Search for the cell housing the specified text and yield its [x, y] center coordinate. 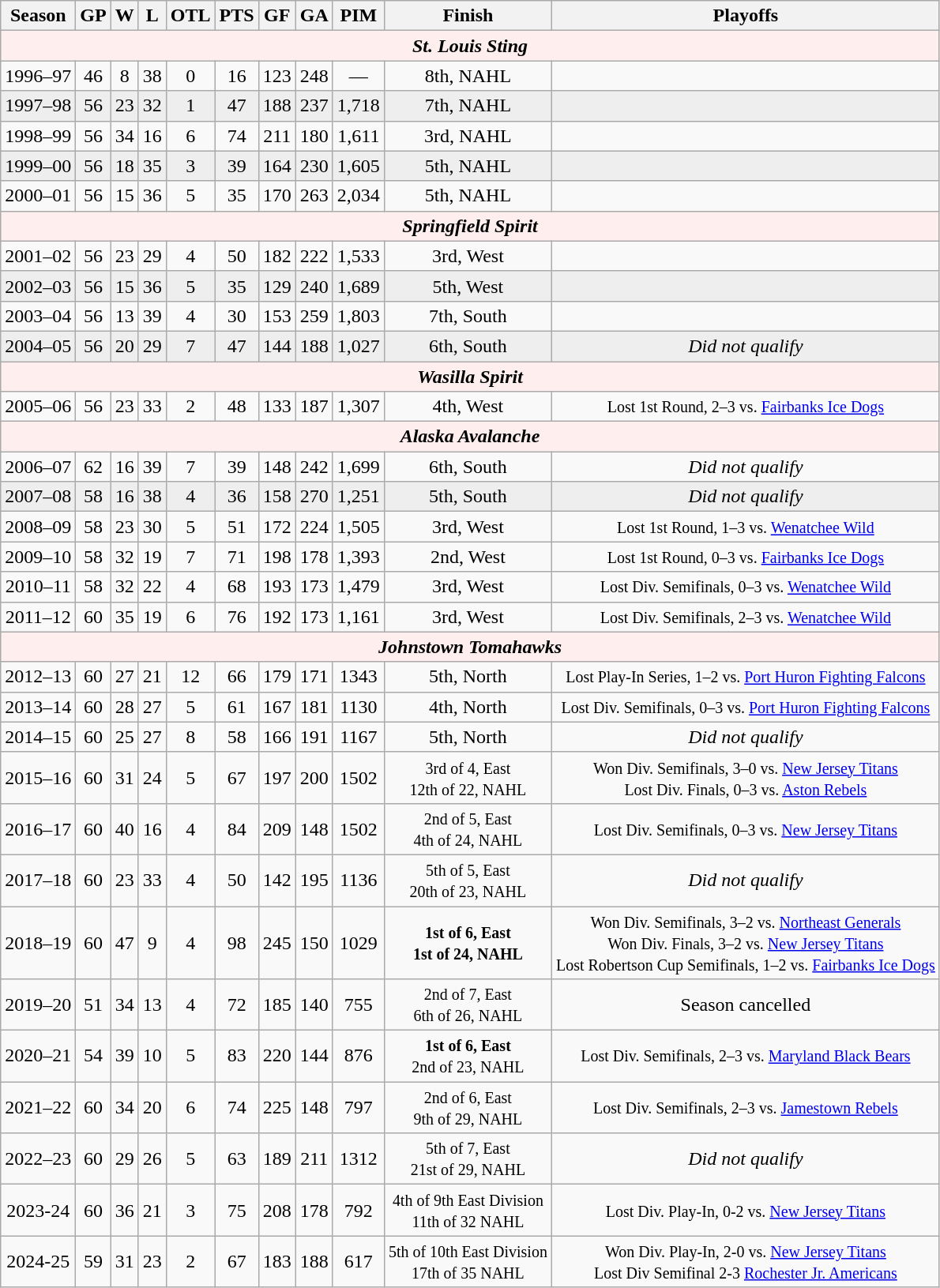
Lost Play-In Series, 1–2 vs. Port Huron Fighting Falcons [746, 677]
2022–23 [38, 1159]
2,034 [359, 196]
242 [314, 467]
240 [314, 286]
1,699 [359, 467]
1997–98 [38, 106]
Lost 1st Round, 0–3 vs. Fairbanks Ice Dogs [746, 557]
61 [237, 707]
1 [190, 106]
4th, West [468, 407]
Season cancelled [746, 1004]
193 [276, 587]
63 [237, 1159]
150 [314, 943]
Springfield Spirit [471, 226]
PIM [359, 16]
Lost Div. Semifinals, 0–3 vs. Wenatchee Wild [746, 587]
28 [125, 707]
230 [314, 166]
191 [314, 737]
181 [314, 707]
St. Louis Sting [471, 46]
5th of 7, East21st of 29, NAHL [468, 1159]
5th, South [468, 497]
1,505 [359, 527]
170 [276, 196]
48 [237, 407]
198 [276, 557]
46 [93, 76]
197 [276, 777]
166 [276, 737]
1999–00 [38, 166]
3rd, NAHL [468, 136]
2021–22 [38, 1107]
2024-25 [38, 1262]
129 [276, 286]
0 [190, 76]
172 [276, 527]
192 [276, 617]
1,393 [359, 557]
5th of 5, East20th of 23, NAHL [468, 880]
Wasilla Spirit [471, 377]
2020–21 [38, 1057]
1998–99 [38, 136]
Lost 1st Round, 1–3 vs. Wenatchee Wild [746, 527]
617 [359, 1262]
158 [276, 497]
2nd, West [468, 557]
5th of 10th East Division17th of 35 NAHL [468, 1262]
187 [314, 407]
10 [152, 1057]
GP [93, 16]
1343 [359, 677]
1312 [359, 1159]
220 [276, 1057]
GA [314, 16]
123 [276, 76]
222 [314, 256]
2008–09 [38, 527]
2017–18 [38, 880]
Lost Div. Play-In, 0-2 vs. New Jersey Titans [746, 1210]
171 [314, 677]
72 [237, 1004]
2007–08 [38, 497]
5th, West [468, 286]
2019–20 [38, 1004]
W [125, 16]
12 [190, 677]
Alaska Avalanche [471, 437]
1,689 [359, 286]
Lost Div. Semifinals, 2–3 vs. Maryland Black Bears [746, 1057]
189 [276, 1159]
2002–03 [38, 286]
2003–04 [38, 316]
9 [152, 943]
84 [237, 829]
140 [314, 1004]
71 [237, 557]
2023-24 [38, 1210]
75 [237, 1210]
1136 [359, 880]
2nd of 7, East6th of 26, NAHL [468, 1004]
1,533 [359, 256]
76 [237, 617]
1,611 [359, 136]
Playoffs [746, 16]
792 [359, 1210]
62 [93, 467]
24 [152, 777]
Won Div. Play-In, 2-0 vs. New Jersey TitansLost Div Semifinal 2-3 Rochester Jr. Americans [746, 1262]
270 [314, 497]
2010–11 [38, 587]
68 [237, 587]
1167 [359, 737]
83 [237, 1057]
2005–06 [38, 407]
179 [276, 677]
2nd of 5, East4th of 24, NAHL [468, 829]
2012–13 [38, 677]
40 [125, 829]
Lost Div. Semifinals, 0–3 vs. Port Huron Fighting Falcons [746, 707]
— [359, 76]
PTS [237, 16]
59 [93, 1262]
26 [152, 1159]
98 [237, 943]
2009–10 [38, 557]
248 [314, 76]
182 [276, 256]
2016–17 [38, 829]
200 [314, 777]
22 [152, 587]
263 [314, 196]
4th, North [468, 707]
195 [314, 880]
1,161 [359, 617]
2nd of 6, East9th of 29, NAHL [468, 1107]
755 [359, 1004]
Lost Div. Semifinals, 2–3 vs. Wenatchee Wild [746, 617]
224 [314, 527]
3rd of 4, East 12th of 22, NAHL [468, 777]
7th, NAHL [468, 106]
1,718 [359, 106]
Won Div. Semifinals, 3–0 vs. New Jersey TitansLost Div. Finals, 0–3 vs. Aston Rebels [746, 777]
209 [276, 829]
164 [276, 166]
OTL [190, 16]
GF [276, 16]
2001–02 [38, 256]
7th, South [468, 316]
153 [276, 316]
2006–07 [38, 467]
1,307 [359, 407]
2011–12 [38, 617]
4th of 9th East Division11th of 32 NAHL [468, 1210]
1,479 [359, 587]
1130 [359, 707]
25 [125, 737]
Won Div. Semifinals, 3–2 vs. Northeast GeneralsWon Div. Finals, 3–2 vs. New Jersey TitansLost Robertson Cup Semifinals, 1–2 vs. Fairbanks Ice Dogs [746, 943]
1st of 6, East2nd of 23, NAHL [468, 1057]
1,251 [359, 497]
1st of 6, East1st of 24, NAHL [468, 943]
167 [276, 707]
2014–15 [38, 737]
225 [276, 1107]
185 [276, 1004]
142 [276, 880]
1029 [359, 943]
Johnstown Tomahawks [471, 647]
245 [276, 943]
876 [359, 1057]
1,027 [359, 346]
54 [93, 1057]
1996–97 [38, 76]
18 [125, 166]
133 [276, 407]
2015–16 [38, 777]
Finish [468, 16]
Season [38, 16]
Lost 1st Round, 2–3 vs. Fairbanks Ice Dogs [746, 407]
Lost Div. Semifinals, 0–3 vs. New Jersey Titans [746, 829]
2018–19 [38, 943]
66 [237, 677]
2013–14 [38, 707]
183 [276, 1262]
1,605 [359, 166]
2000–01 [38, 196]
259 [314, 316]
1,803 [359, 316]
2004–05 [38, 346]
237 [314, 106]
797 [359, 1107]
L [152, 16]
180 [314, 136]
8th, NAHL [468, 76]
208 [276, 1210]
Lost Div. Semifinals, 2–3 vs. Jamestown Rebels [746, 1107]
